Scan for the cell matching the given text and deliver its [X, Y] coordinate at center. 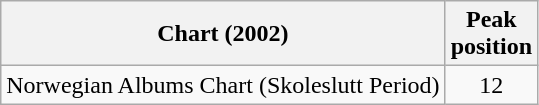
Chart (2002) [223, 34]
Norwegian Albums Chart (Skoleslutt Period) [223, 85]
Peakposition [491, 34]
12 [491, 85]
